Scan for the cell matching the given text and deliver its (X, Y) coordinate at center. 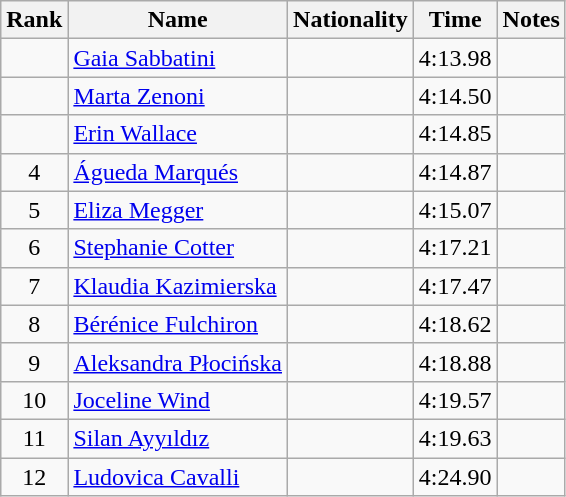
Time (455, 20)
11 (34, 438)
4 (34, 172)
4:19.57 (455, 400)
Bérénice Fulchiron (178, 324)
Eliza Megger (178, 210)
12 (34, 477)
4:14.85 (455, 134)
Notes (531, 20)
4:15.07 (455, 210)
Erin Wallace (178, 134)
Nationality (351, 20)
4:17.47 (455, 286)
4:14.87 (455, 172)
Gaia Sabbatini (178, 58)
Name (178, 20)
Ludovica Cavalli (178, 477)
9 (34, 362)
4:14.50 (455, 96)
Águeda Marqués (178, 172)
Klaudia Kazimierska (178, 286)
Aleksandra Płocińska (178, 362)
4:24.90 (455, 477)
4:18.62 (455, 324)
Rank (34, 20)
Silan Ayyıldız (178, 438)
8 (34, 324)
4:17.21 (455, 248)
4:19.63 (455, 438)
4:13.98 (455, 58)
6 (34, 248)
4:18.88 (455, 362)
10 (34, 400)
Stephanie Cotter (178, 248)
Marta Zenoni (178, 96)
Joceline Wind (178, 400)
7 (34, 286)
5 (34, 210)
